Return the (x, y) coordinate for the center point of the cell that contains the specified text.  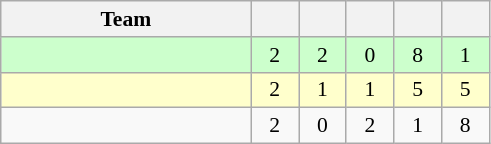
Team (126, 19)
